Determine the (X, Y) coordinate at the center of the cell enclosing the given text.  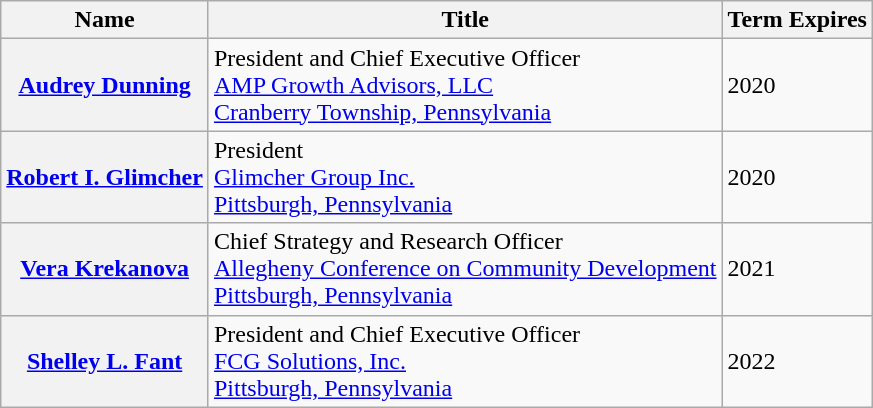
Chief Strategy and Research OfficerAllegheny Conference on Community DevelopmentPittsburgh, Pennsylvania (465, 269)
Name (105, 20)
Robert I. Glimcher (105, 177)
Shelley L. Fant (105, 361)
2022 (797, 361)
President and Chief Executive OfficerFCG Solutions, Inc.Pittsburgh, Pennsylvania (465, 361)
Audrey Dunning (105, 85)
PresidentGlimcher Group Inc.Pittsburgh, Pennsylvania (465, 177)
2021 (797, 269)
Title (465, 20)
President and Chief Executive OfficerAMP Growth Advisors, LLCCranberry Township, Pennsylvania (465, 85)
Vera Krekanova (105, 269)
Term Expires (797, 20)
